Locate the cell with the specified text and output its (X, Y) center coordinate. 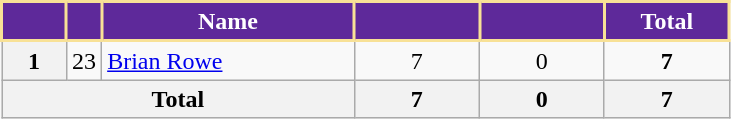
Name (228, 22)
1 (34, 60)
23 (84, 60)
Brian Rowe (228, 60)
